Provide the [X, Y] coordinate of the cell's center where the given text is located.  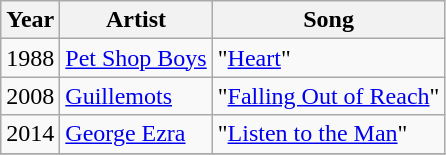
Song [328, 20]
"Heart" [328, 58]
George Ezra [136, 134]
Guillemots [136, 96]
1988 [30, 58]
"Listen to the Man" [328, 134]
Pet Shop Boys [136, 58]
Artist [136, 20]
2014 [30, 134]
"Falling Out of Reach" [328, 96]
Year [30, 20]
2008 [30, 96]
